Output the (X, Y) coordinate of the center of the cell containing the given text.  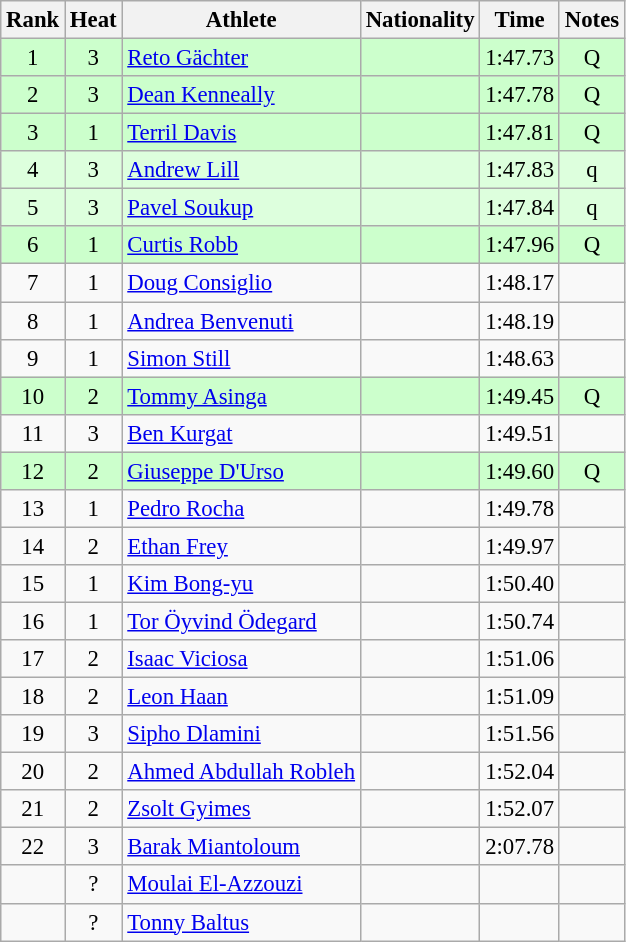
1:50.40 (520, 584)
Athlete (241, 20)
12 (33, 471)
15 (33, 584)
Andrew Lill (241, 170)
11 (33, 433)
18 (33, 697)
Rank (33, 20)
13 (33, 509)
Doug Consiglio (241, 283)
8 (33, 321)
1:51.09 (520, 697)
9 (33, 358)
Heat (94, 20)
17 (33, 659)
2:07.78 (520, 847)
1:48.19 (520, 321)
Ethan Frey (241, 546)
Zsolt Gyimes (241, 809)
1:47.81 (520, 133)
Pedro Rocha (241, 509)
Tommy Asinga (241, 396)
14 (33, 546)
1:52.07 (520, 809)
Ben Kurgat (241, 433)
Ahmed Abdullah Robleh (241, 772)
1:52.04 (520, 772)
Simon Still (241, 358)
1:49.51 (520, 433)
1:49.97 (520, 546)
1:49.78 (520, 509)
1:47.96 (520, 245)
Leon Haan (241, 697)
1:49.45 (520, 396)
Terril Davis (241, 133)
Isaac Viciosa (241, 659)
1:48.17 (520, 283)
Dean Kenneally (241, 95)
1:48.63 (520, 358)
16 (33, 621)
22 (33, 847)
19 (33, 734)
Sipho Dlamini (241, 734)
1:47.84 (520, 208)
Moulai El-Azzouzi (241, 885)
Tor Öyvind Ödegard (241, 621)
Kim Bong-yu (241, 584)
1:51.06 (520, 659)
1:47.73 (520, 58)
20 (33, 772)
Tonny Baltus (241, 922)
Nationality (420, 20)
Giuseppe D'Urso (241, 471)
5 (33, 208)
Curtis Robb (241, 245)
10 (33, 396)
1:47.78 (520, 95)
Barak Miantoloum (241, 847)
7 (33, 283)
Time (520, 20)
4 (33, 170)
1:50.74 (520, 621)
Notes (592, 20)
6 (33, 245)
Andrea Benvenuti (241, 321)
21 (33, 809)
Reto Gächter (241, 58)
Pavel Soukup (241, 208)
1:51.56 (520, 734)
1:49.60 (520, 471)
1:47.83 (520, 170)
